Provide the (X, Y) coordinate of the cell's center where the given text is located.  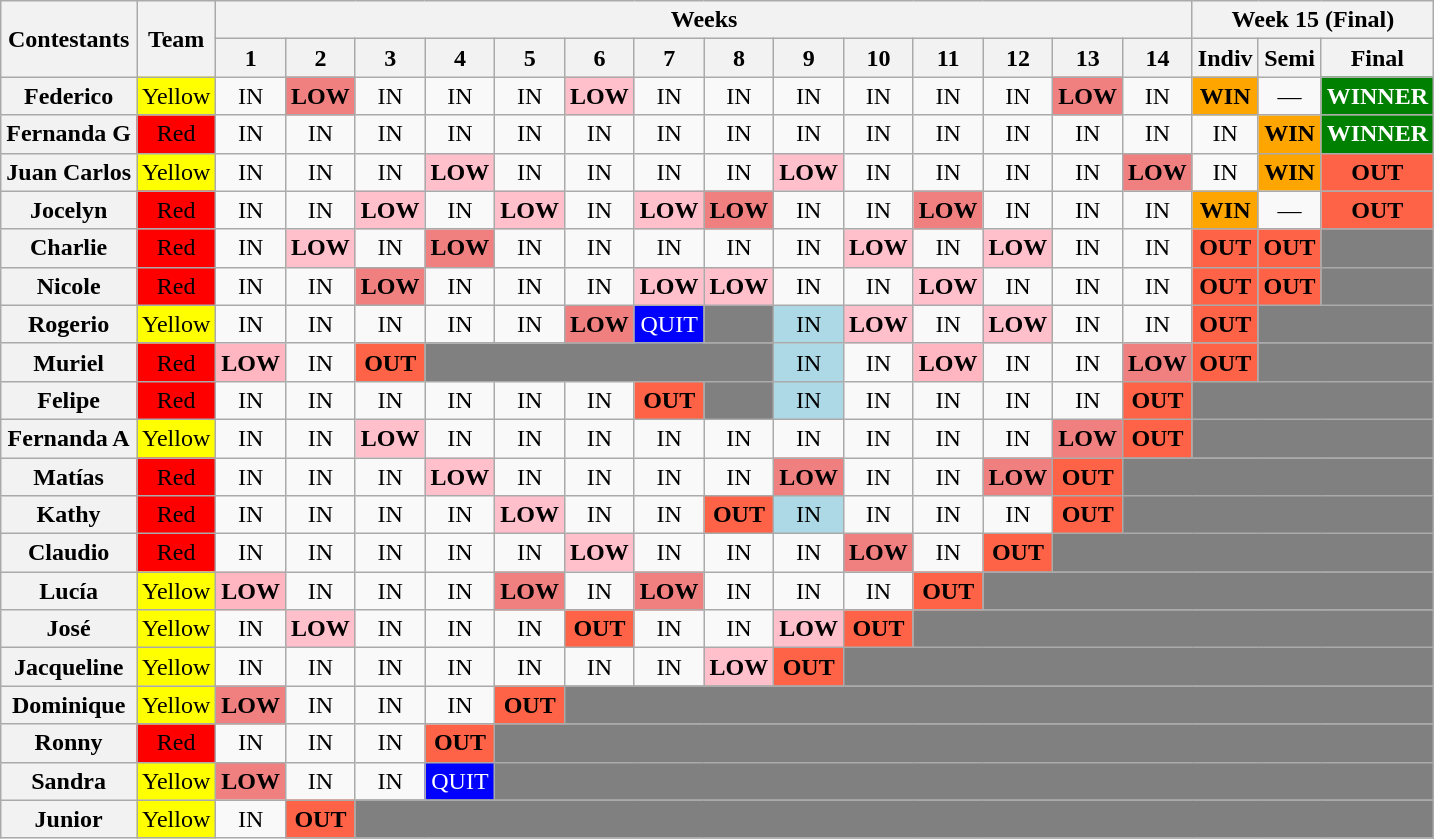
Team (176, 39)
4 (460, 58)
Junior (69, 819)
Week 15 (Final) (1312, 20)
José (69, 629)
Final (1377, 58)
Contestants (69, 39)
5 (530, 58)
10 (879, 58)
2 (321, 58)
11 (948, 58)
Charlie (69, 248)
Dominique (69, 705)
Lucía (69, 591)
Jacqueline (69, 667)
8 (739, 58)
Rogerio (69, 324)
9 (809, 58)
Matías (69, 477)
Ronny (69, 743)
6 (600, 58)
Weeks (704, 20)
Claudio (69, 553)
Sandra (69, 781)
Nicole (69, 286)
Semi (1290, 58)
Jocelyn (69, 210)
Kathy (69, 515)
Juan Carlos (69, 172)
Fernanda A (69, 438)
Felipe (69, 400)
Fernanda G (69, 134)
7 (669, 58)
Federico (69, 96)
12 (1018, 58)
13 (1088, 58)
Muriel (69, 362)
1 (251, 58)
3 (390, 58)
14 (1158, 58)
Indiv (1225, 58)
